Search for the cell housing the specified text and yield its [x, y] center coordinate. 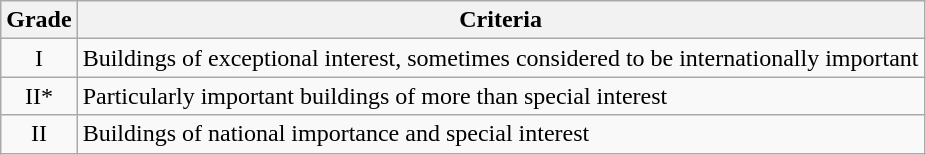
Criteria [500, 20]
Grade [39, 20]
Buildings of national importance and special interest [500, 134]
II [39, 134]
Particularly important buildings of more than special interest [500, 96]
I [39, 58]
Buildings of exceptional interest, sometimes considered to be internationally important [500, 58]
II* [39, 96]
